Locate the cell with the specified text and output its (x, y) center coordinate. 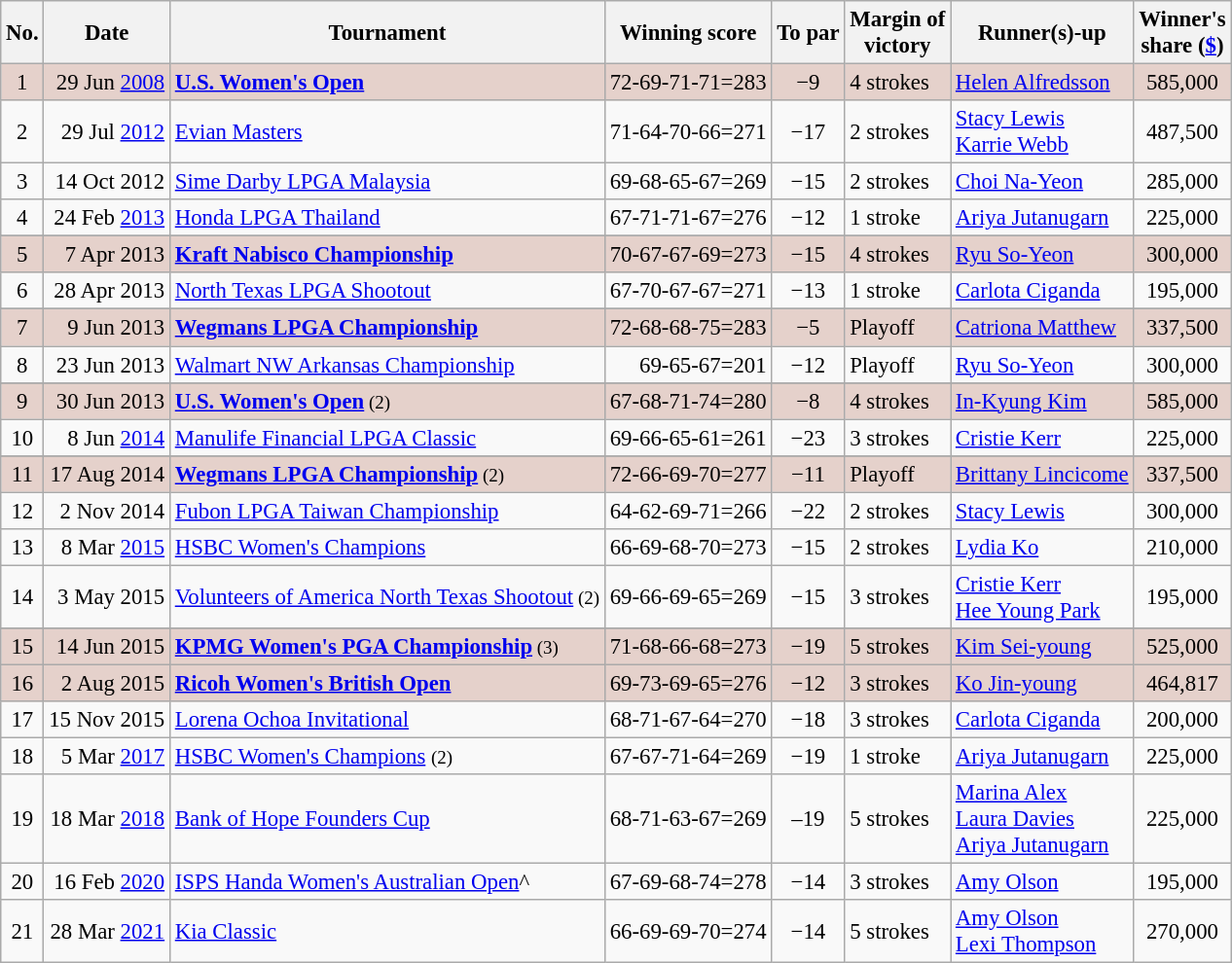
9 Jun 2013 (107, 328)
Bank of Hope Founders Cup (387, 819)
2 Aug 2015 (107, 683)
Tournament (387, 33)
Manulife Financial LPGA Classic (387, 438)
Kraft Nabisco Championship (387, 255)
Fubon LPGA Taiwan Championship (387, 511)
12 (22, 511)
−8 (808, 401)
−5 (808, 328)
U.S. Women's Open (387, 83)
Choi Na-Yeon (1042, 182)
69-66-69-65=269 (688, 597)
KPMG Women's PGA Championship (3) (387, 647)
68-71-67-64=270 (688, 720)
15 (22, 647)
3 (22, 182)
8 Jun 2014 (107, 438)
7 Apr 2013 (107, 255)
67-69-68-74=278 (688, 882)
–19 (808, 819)
−13 (808, 291)
72-68-68-75=283 (688, 328)
17 Aug 2014 (107, 474)
19 (22, 819)
14 (22, 597)
HSBC Women's Champions (2) (387, 757)
Stacy Lewis (1042, 511)
16 (22, 683)
Kia Classic (387, 932)
5 Mar 2017 (107, 757)
Cristie Kerr Hee Young Park (1042, 597)
71-64-70-66=271 (688, 132)
464,817 (1182, 683)
28 Apr 2013 (107, 291)
Marina Alex Laura Davies Ariya Jutanugarn (1042, 819)
No. (22, 33)
20 (22, 882)
14 Jun 2015 (107, 647)
67-70-67-67=271 (688, 291)
Margin ofvictory (897, 33)
69-73-69-65=276 (688, 683)
69-65-67=201 (688, 365)
Evian Masters (387, 132)
HSBC Women's Champions (387, 548)
66-69-68-70=273 (688, 548)
72-69-71-71=283 (688, 83)
1 (22, 83)
In-Kyung Kim (1042, 401)
285,000 (1182, 182)
29 Jun 2008 (107, 83)
67-71-71-67=276 (688, 218)
18 Mar 2018 (107, 819)
29 Jul 2012 (107, 132)
Catriona Matthew (1042, 328)
Brittany Lincicome (1042, 474)
Date (107, 33)
7 (22, 328)
69-66-65-61=261 (688, 438)
Kim Sei-young (1042, 647)
15 Nov 2015 (107, 720)
69-68-65-67=269 (688, 182)
64-62-69-71=266 (688, 511)
ISPS Handa Women's Australian Open^ (387, 882)
8 Mar 2015 (107, 548)
24 Feb 2013 (107, 218)
U.S. Women's Open (2) (387, 401)
3 May 2015 (107, 597)
66-69-69-70=274 (688, 932)
Stacy Lewis Karrie Webb (1042, 132)
Ricoh Women's British Open (387, 683)
4 (22, 218)
−17 (808, 132)
North Texas LPGA Shootout (387, 291)
Wegmans LPGA Championship (387, 328)
2 Nov 2014 (107, 511)
68-71-63-67=269 (688, 819)
487,500 (1182, 132)
200,000 (1182, 720)
Wegmans LPGA Championship (2) (387, 474)
Ko Jin-young (1042, 683)
9 (22, 401)
Honda LPGA Thailand (387, 218)
Helen Alfredsson (1042, 83)
18 (22, 757)
67-67-71-64=269 (688, 757)
Winner'sshare ($) (1182, 33)
−23 (808, 438)
−9 (808, 83)
Sime Darby LPGA Malaysia (387, 182)
11 (22, 474)
Walmart NW Arkansas Championship (387, 365)
16 Feb 2020 (107, 882)
To par (808, 33)
21 (22, 932)
Winning score (688, 33)
30 Jun 2013 (107, 401)
Amy Olson Lexi Thompson (1042, 932)
Amy Olson (1042, 882)
71-68-66-68=273 (688, 647)
−11 (808, 474)
−18 (808, 720)
Lydia Ko (1042, 548)
8 (22, 365)
5 (22, 255)
−22 (808, 511)
Cristie Kerr (1042, 438)
23 Jun 2013 (107, 365)
2 (22, 132)
525,000 (1182, 647)
210,000 (1182, 548)
17 (22, 720)
67-68-71-74=280 (688, 401)
270,000 (1182, 932)
6 (22, 291)
10 (22, 438)
Runner(s)-up (1042, 33)
28 Mar 2021 (107, 932)
Lorena Ochoa Invitational (387, 720)
Volunteers of America North Texas Shootout (2) (387, 597)
72-66-69-70=277 (688, 474)
13 (22, 548)
70-67-67-69=273 (688, 255)
14 Oct 2012 (107, 182)
